From the cell containing the given text, extract its center point as [X, Y] coordinate. 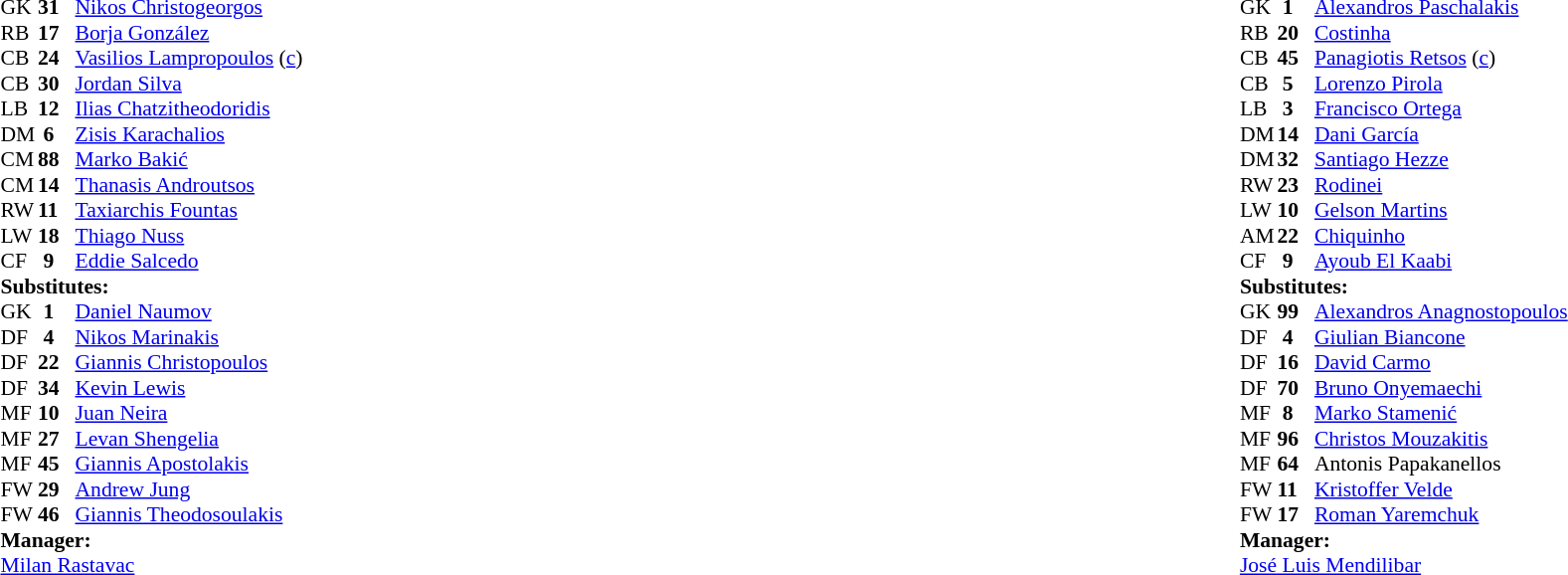
Bruno Onyemaechi [1442, 388]
Lorenzo Pirola [1442, 84]
Manager: [153, 540]
Christos Mouzakitis [1442, 439]
27 [57, 439]
Jordan Silva [189, 84]
Giannis Theodosoulakis [189, 514]
Ilias Chatzitheodoridis [189, 108]
Nikos Marinakis [189, 337]
Taxiarchis Fountas [189, 210]
AM [1259, 236]
23 [1296, 185]
Eddie Salcedo [189, 262]
Substitutes: [153, 287]
Marko Bakić [189, 160]
Francisco Ortega [1442, 108]
12 [57, 108]
3 [1296, 108]
29 [57, 489]
Santiago Hezze [1442, 160]
Giannis Apostolakis [189, 465]
Ayoub El Kaabi [1442, 262]
David Carmo [1442, 363]
18 [57, 236]
30 [57, 84]
99 [1296, 311]
70 [1296, 388]
Zisis Karachalios [189, 134]
Gelson Martins [1442, 210]
46 [57, 514]
Juan Neira [189, 413]
Chiquinho [1442, 236]
Kevin Lewis [189, 388]
96 [1296, 439]
Kristoffer Velde [1442, 489]
Marko Stamenić [1442, 413]
Panagiotis Retsos (c) [1442, 59]
32 [1296, 160]
64 [1296, 465]
88 [57, 160]
Rodinei [1442, 185]
1 [57, 311]
16 [1296, 363]
Dani García [1442, 134]
Thanasis Androutsos [189, 185]
8 [1296, 413]
Roman Yaremchuk [1442, 514]
5 [1296, 84]
Giannis Christopoulos [189, 363]
Andrew Jung [189, 489]
Thiago Nuss [189, 236]
34 [57, 388]
Borja González [189, 33]
20 [1296, 33]
Vasilios Lampropoulos (c) [189, 59]
Levan Shengelia [189, 439]
Antonis Papakanellos [1442, 465]
6 [57, 134]
Giulian Biancone [1442, 337]
Daniel Naumov [189, 311]
Costinha [1442, 33]
24 [57, 59]
Alexandros Anagnostopoulos [1442, 311]
ΜF [19, 439]
